Detect which cell encompasses the target text, then output its (X, Y) center coordinate. 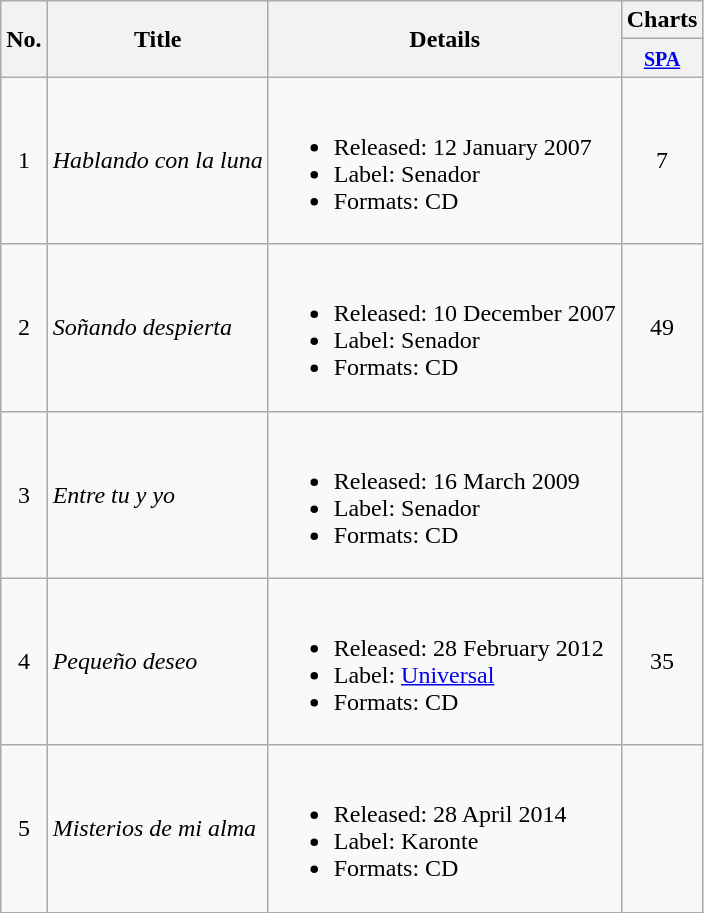
Released: 16 March 2009Label: SenadorFormats: CD (444, 494)
Misterios de mi alma (158, 828)
1 (24, 160)
2 (24, 328)
SPA (662, 58)
Released: 10 December 2007Label: SenadorFormats: CD (444, 328)
Hablando con la luna (158, 160)
35 (662, 662)
Released: 12 January 2007Label: SenadorFormats: CD (444, 160)
5 (24, 828)
Released: 28 February 2012Label: UniversalFormats: CD (444, 662)
49 (662, 328)
Released: 28 April 2014Label: KaronteFormats: CD (444, 828)
7 (662, 160)
Charts (662, 20)
No. (24, 39)
3 (24, 494)
Entre tu y yo (158, 494)
Pequeño deseo (158, 662)
4 (24, 662)
Details (444, 39)
Soñando despierta (158, 328)
Title (158, 39)
